Pinpoint the cell where the given text exists, returning its (X, Y) midpoint coordinate. 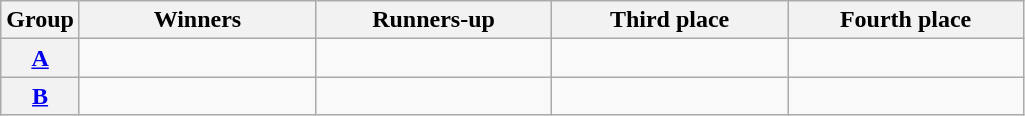
Runners-up (433, 20)
A (40, 58)
B (40, 96)
Third place (670, 20)
Winners (197, 20)
Group (40, 20)
Fourth place (906, 20)
